Capture the cell that displays the provided text and extract its (x, y) central coordinate. 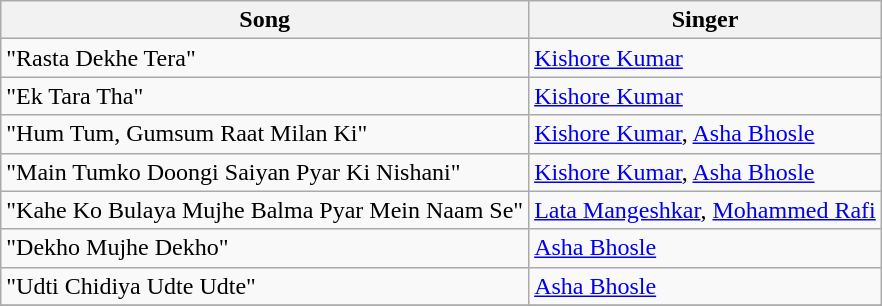
"Hum Tum, Gumsum Raat Milan Ki" (265, 134)
"Ek Tara Tha" (265, 96)
"Dekho Mujhe Dekho" (265, 248)
"Main Tumko Doongi Saiyan Pyar Ki Nishani" (265, 172)
Lata Mangeshkar, Mohammed Rafi (706, 210)
"Kahe Ko Bulaya Mujhe Balma Pyar Mein Naam Se" (265, 210)
"Udti Chidiya Udte Udte" (265, 286)
Singer (706, 20)
"Rasta Dekhe Tera" (265, 58)
Song (265, 20)
